Find where the given text appears and provide that cell's center as [x, y] coordinate. 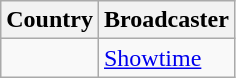
Broadcaster [166, 20]
Country [50, 20]
Showtime [166, 58]
